Find where the given text appears and provide that cell's center as (x, y) coordinate. 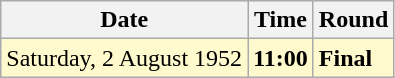
11:00 (281, 58)
Final (353, 58)
Time (281, 20)
Round (353, 20)
Saturday, 2 August 1952 (124, 58)
Date (124, 20)
